Detect which cell encompasses the target text, then output its (x, y) center coordinate. 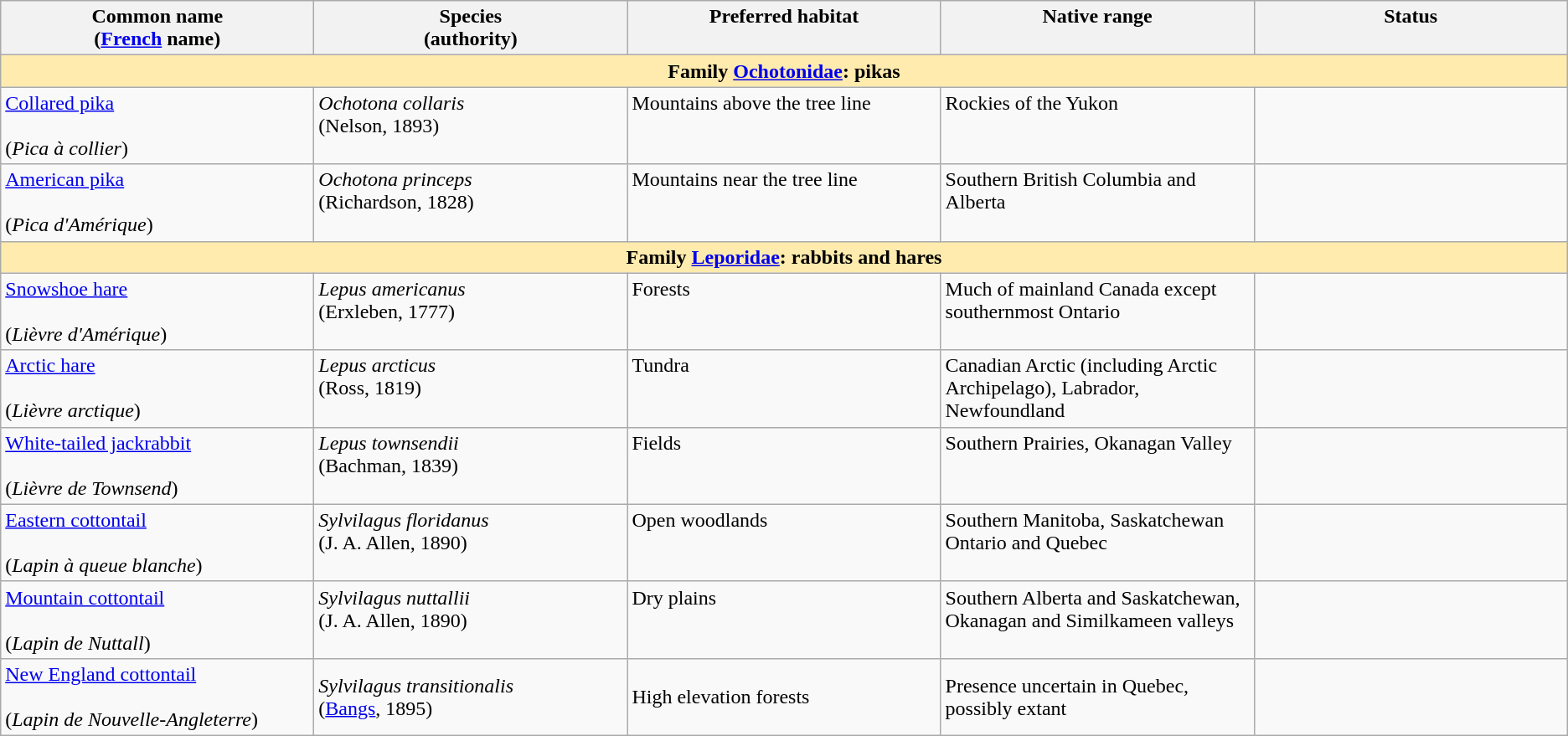
Presence uncertain in Quebec, possibly extant (1097, 697)
Mountains above the tree line (784, 126)
Status (1411, 28)
Family Ochotonidae: pikas (784, 71)
Species(authority) (471, 28)
High elevation forests (784, 697)
American pika (Pica d'Amérique) (157, 203)
Southern Manitoba, Saskatchewan Ontario and Quebec (1097, 543)
Ochotona princeps(Richardson, 1828) (471, 203)
New England cottontail(Lapin de Nouvelle-Angleterre) (157, 697)
Fields (784, 466)
Lepus townsendii(Bachman, 1839) (471, 466)
Mountains near the tree line (784, 203)
Sylvilagus floridanus(J. A. Allen, 1890) (471, 543)
Southern Alberta and Saskatchewan, Okanagan and Similkameen valleys (1097, 620)
Collared pika (Pica à collier) (157, 126)
Lepus arcticus(Ross, 1819) (471, 389)
Forests (784, 311)
Lepus americanus(Erxleben, 1777) (471, 311)
Snowshoe hare (Lièvre d'Amérique) (157, 311)
Southern British Columbia and Alberta (1097, 203)
Southern Prairies, Okanagan Valley (1097, 466)
Arctic hare (Lièvre arctique) (157, 389)
Common name(French name) (157, 28)
Mountain cottontail(Lapin de Nuttall) (157, 620)
Open woodlands (784, 543)
Rockies of the Yukon (1097, 126)
Dry plains (784, 620)
Sylvilagus nuttallii(J. A. Allen, 1890) (471, 620)
Much of mainland Canada except southernmost Ontario (1097, 311)
Eastern cottontail (Lapin à queue blanche) (157, 543)
Preferred habitat (784, 28)
Canadian Arctic (including Arctic Archipelago), Labrador, Newfoundland (1097, 389)
White-tailed jackrabbit (Lièvre de Townsend) (157, 466)
Sylvilagus transitionalis(Bangs, 1895) (471, 697)
Native range (1097, 28)
Family Leporidae: rabbits and hares (784, 257)
Ochotona collaris(Nelson, 1893) (471, 126)
Tundra (784, 389)
